Return the (X, Y) coordinate for the center point of the cell that contains the specified text.  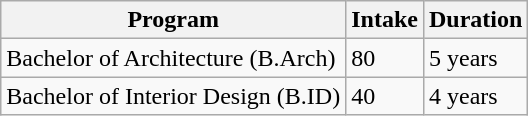
5 years (475, 58)
80 (385, 58)
4 years (475, 96)
Intake (385, 20)
Program (174, 20)
40 (385, 96)
Bachelor of Architecture (B.Arch) (174, 58)
Bachelor of Interior Design (B.ID) (174, 96)
Duration (475, 20)
